Return the (x, y) coordinate for the center point of the cell that contains the specified text.  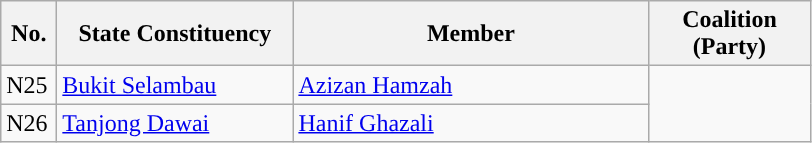
Bukit Selambau (175, 85)
State Constituency (175, 34)
Member (471, 34)
N25 (29, 85)
No. (29, 34)
N26 (29, 123)
Hanif Ghazali (471, 123)
Azizan Hamzah (471, 85)
Coalition (Party) (730, 34)
Tanjong Dawai (175, 123)
